For the text-containing cell, return its midpoint in (x, y) coordinate format. 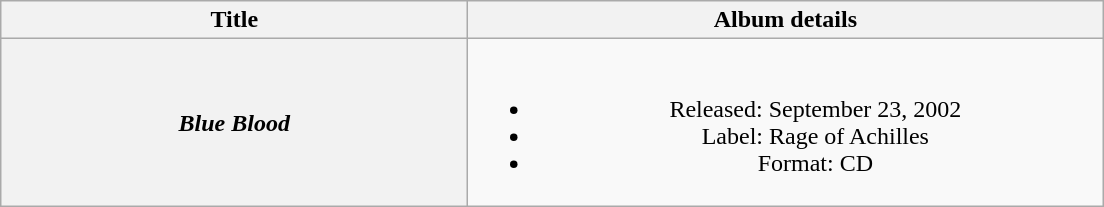
Album details (786, 20)
Title (234, 20)
Released: September 23, 2002Label: Rage of AchillesFormat: CD (786, 122)
Blue Blood (234, 122)
